Search for the cell housing the specified text and yield its [X, Y] center coordinate. 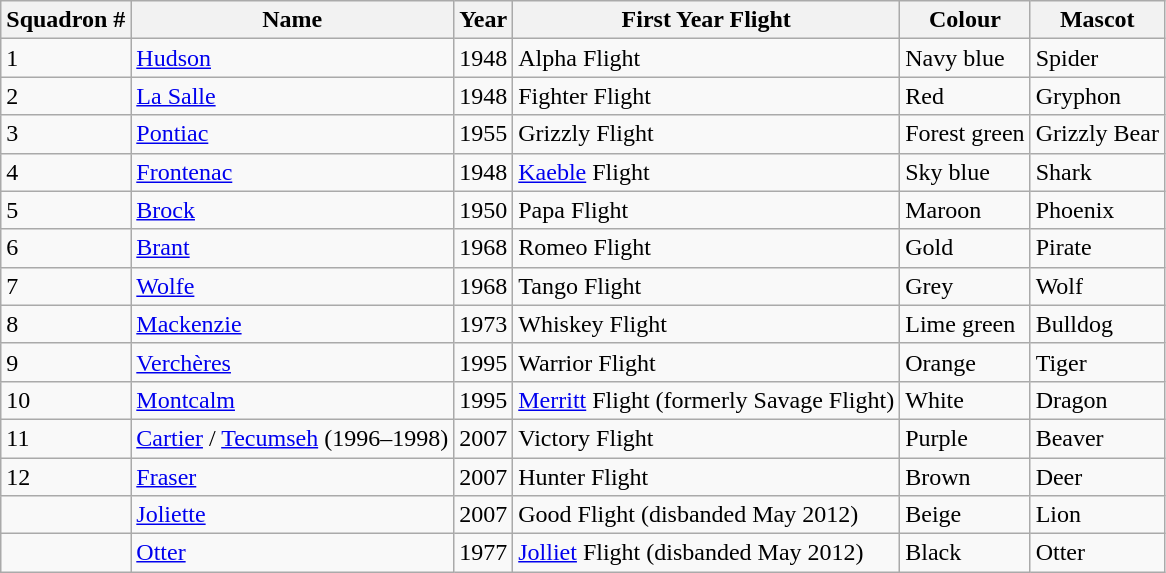
La Salle [292, 96]
Dragon [1097, 400]
Beaver [1097, 438]
Maroon [965, 210]
Shark [1097, 172]
Mackenzie [292, 324]
Name [292, 20]
Colour [965, 20]
Grizzly Bear [1097, 134]
Grey [965, 286]
Pirate [1097, 248]
4 [66, 172]
Brant [292, 248]
1950 [484, 210]
Beige [965, 515]
Red [965, 96]
12 [66, 477]
Alpha Flight [706, 58]
Montcalm [292, 400]
Orange [965, 362]
Mascot [1097, 20]
1973 [484, 324]
1955 [484, 134]
1977 [484, 553]
10 [66, 400]
Gold [965, 248]
Tiger [1097, 362]
Forest green [965, 134]
Merritt Flight (formerly Savage Flight) [706, 400]
11 [66, 438]
2 [66, 96]
Warrior Flight [706, 362]
Sky blue [965, 172]
Victory Flight [706, 438]
Lime green [965, 324]
Good Flight (disbanded May 2012) [706, 515]
White [965, 400]
Joliette [292, 515]
Whiskey Flight [706, 324]
Hunter Flight [706, 477]
Year [484, 20]
Brock [292, 210]
Fighter Flight [706, 96]
Romeo Flight [706, 248]
Wolf [1097, 286]
Lion [1097, 515]
Jolliet Flight (disbanded May 2012) [706, 553]
Kaeble Flight [706, 172]
5 [66, 210]
Black [965, 553]
Hudson [292, 58]
Grizzly Flight [706, 134]
Deer [1097, 477]
Papa Flight [706, 210]
Fraser [292, 477]
Gryphon [1097, 96]
Verchères [292, 362]
Bulldog [1097, 324]
6 [66, 248]
First Year Flight [706, 20]
Phoenix [1097, 210]
3 [66, 134]
7 [66, 286]
8 [66, 324]
Navy blue [965, 58]
Squadron # [66, 20]
9 [66, 362]
Cartier / Tecumseh (1996–1998) [292, 438]
1 [66, 58]
Purple [965, 438]
Frontenac [292, 172]
Tango Flight [706, 286]
Spider [1097, 58]
Pontiac [292, 134]
Brown [965, 477]
Wolfe [292, 286]
